Return the (X, Y) coordinate for the center point of the cell that contains the specified text.  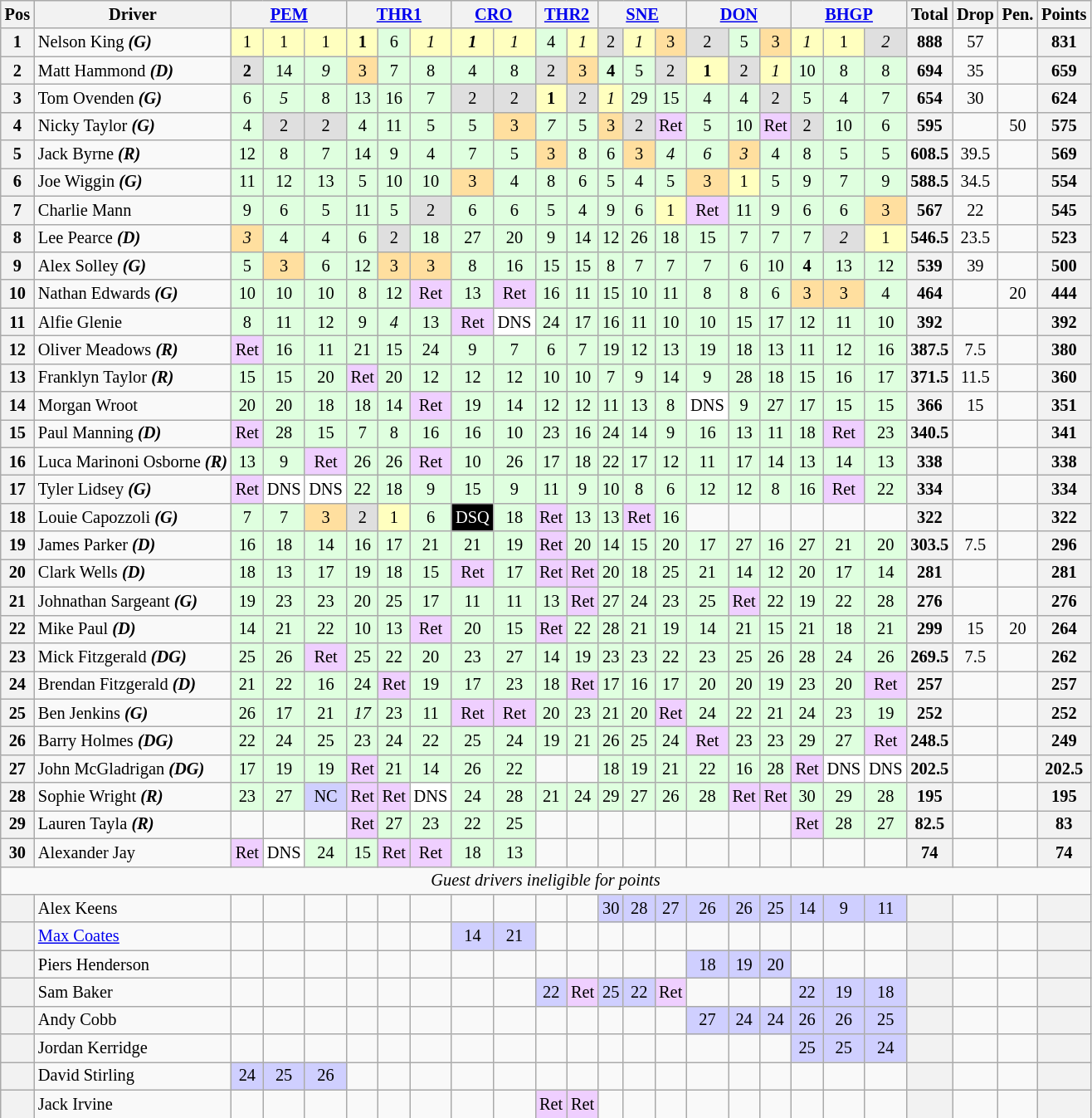
Lee Pearce (D) (133, 238)
366 (930, 406)
Tom Ovenden (G) (133, 98)
Jordan Kerridge (133, 1048)
Sophie Wright (R) (133, 797)
Louie Capozzoli (G) (133, 517)
264 (1064, 629)
546.5 (930, 238)
Brendan Fitzgerald (D) (133, 685)
595 (930, 126)
Morgan Wroot (133, 406)
39.5 (976, 154)
351 (1064, 406)
James Parker (D) (133, 545)
Andy Cobb (133, 1020)
Pos (17, 14)
BHGP (850, 14)
Total (930, 14)
Max Coates (133, 936)
Guest drivers ineligible for points (546, 881)
23.5 (976, 238)
Alex Keens (133, 908)
SNE (642, 14)
Clark Wells (D) (133, 573)
888 (930, 42)
Jack Byrne (R) (133, 154)
500 (1064, 266)
831 (1064, 42)
569 (1064, 154)
57 (976, 42)
DSQ (472, 517)
341 (1064, 433)
Matt Hammond (D) (133, 71)
Luca Marinoni Osborne (R) (133, 461)
CRO (493, 14)
Joe Wiggin (G) (133, 182)
THR2 (567, 14)
39 (976, 266)
380 (1064, 349)
David Stirling (133, 1076)
269.5 (930, 657)
82.5 (930, 824)
DON (739, 14)
554 (1064, 182)
THR1 (399, 14)
John McGladrigan (DG) (133, 769)
444 (1064, 294)
464 (930, 294)
Ben Jenkins (G) (133, 713)
567 (930, 210)
523 (1064, 238)
654 (930, 98)
Points (1064, 14)
387.5 (930, 349)
Driver (133, 14)
Barry Holmes (DG) (133, 740)
Oliver Meadows (R) (133, 349)
Johnathan Sargeant (G) (133, 601)
Sam Baker (133, 992)
340.5 (930, 433)
575 (1064, 126)
Mike Paul (D) (133, 629)
Franklyn Taylor (R) (133, 378)
588.5 (930, 182)
624 (1064, 98)
Jack Irvine (133, 1104)
360 (1064, 378)
35 (976, 71)
Alexander Jay (133, 852)
248.5 (930, 740)
Alfie Glenie (133, 322)
303.5 (930, 545)
694 (930, 71)
Mick Fitzgerald (DG) (133, 657)
Piers Henderson (133, 964)
299 (930, 629)
50 (1018, 126)
371.5 (930, 378)
Lauren Tayla (R) (133, 824)
NC (325, 797)
34.5 (976, 182)
Nelson King (G) (133, 42)
296 (1064, 545)
Nicky Taylor (G) (133, 126)
659 (1064, 71)
PEM (289, 14)
Nathan Edwards (G) (133, 294)
Drop (976, 14)
539 (930, 266)
Pen. (1018, 14)
11.5 (976, 378)
Paul Manning (D) (133, 433)
249 (1064, 740)
608.5 (930, 154)
Alex Solley (G) (133, 266)
262 (1064, 657)
Tyler Lidsey (G) (133, 489)
83 (1064, 824)
Charlie Mann (133, 210)
545 (1064, 210)
